Identify which cell holds the provided text, then report its [X, Y] central coordinate. 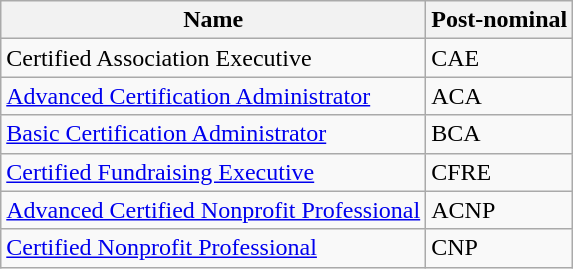
Advanced Certified Nonprofit Professional [214, 210]
Post-nominal [500, 20]
BCA [500, 134]
Certified Association Executive [214, 58]
CAE [500, 58]
Basic Certification Administrator [214, 134]
CFRE [500, 172]
Name [214, 20]
CNP [500, 248]
ACNP [500, 210]
Certified Nonprofit Professional [214, 248]
Advanced Certification Administrator [214, 96]
Certified Fundraising Executive [214, 172]
ACA [500, 96]
